Provide the (x, y) coordinate of the cell's center where the given text is located.  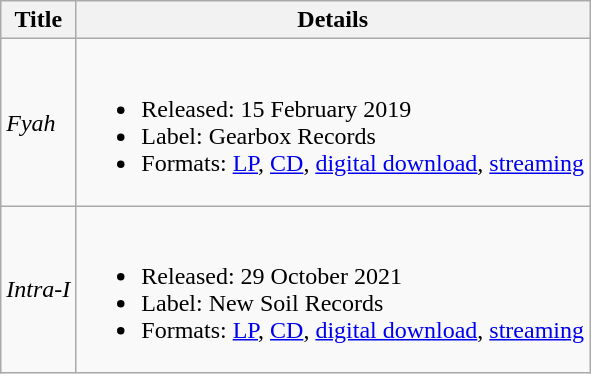
Title (38, 20)
Fyah (38, 122)
Released: 29 October 2021Label: New Soil RecordsFormats: LP, CD, digital download, streaming (333, 290)
Details (333, 20)
Released: 15 February 2019Label: Gearbox RecordsFormats: LP, CD, digital download, streaming (333, 122)
Intra-I (38, 290)
